Identify which cell holds the provided text, then report its [x, y] central coordinate. 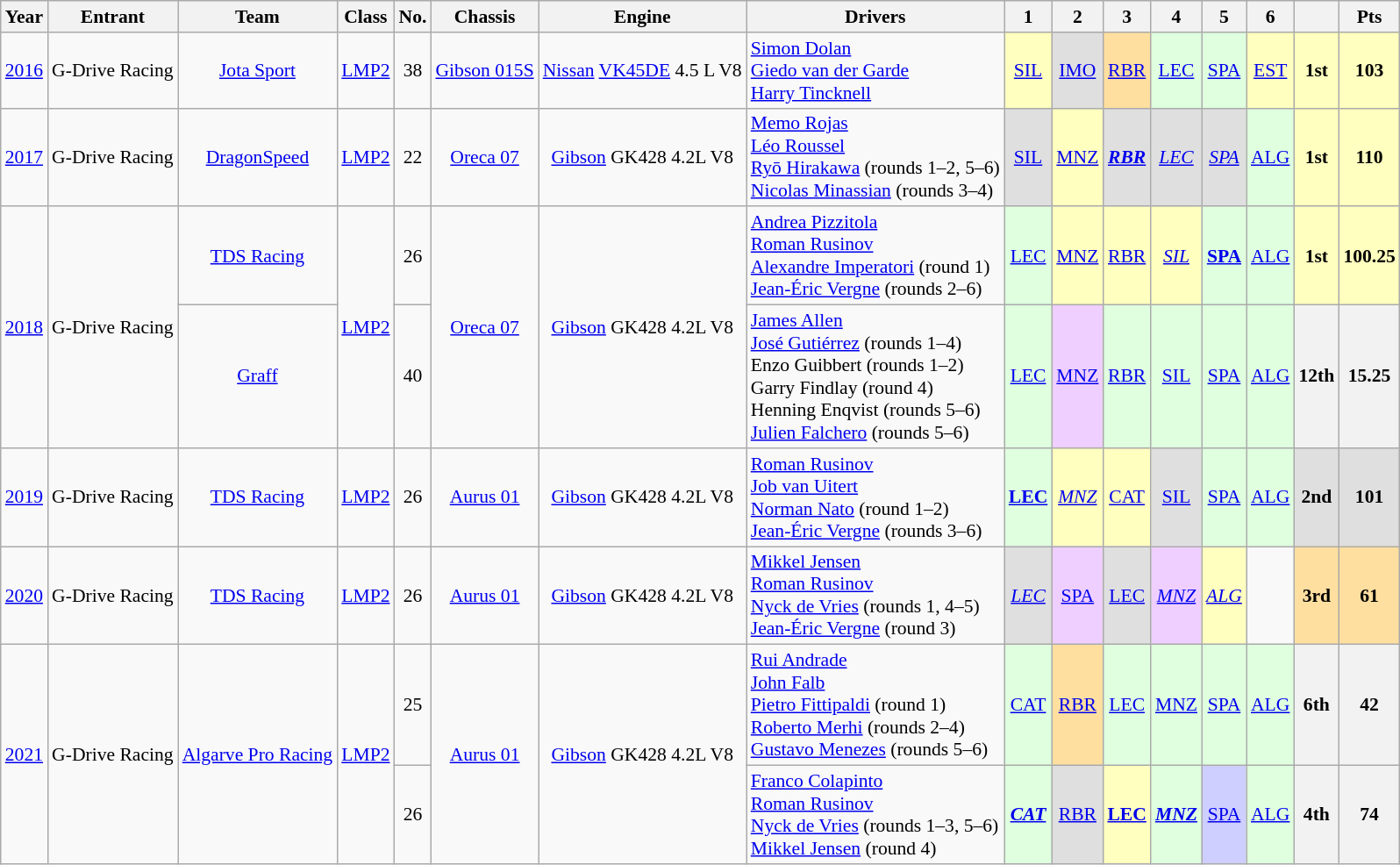
Nissan VK45DE 4.5 L V8 [642, 70]
2016 [25, 70]
1 [1028, 17]
6 [1270, 17]
74 [1368, 815]
3 [1126, 17]
Engine [642, 17]
25 [413, 705]
2nd [1316, 497]
40 [413, 377]
Franco Colapinto Roman Rusinov Nyck de Vries (rounds 1–3, 5–6) Mikkel Jensen (round 4) [875, 815]
2018 [25, 328]
2 [1077, 17]
4 [1176, 17]
101 [1368, 497]
22 [413, 157]
110 [1368, 157]
Mikkel Jensen Roman Rusinov Nyck de Vries (rounds 1, 4–5) Jean-Éric Vergne (round 3) [875, 596]
Rui Andrade John Falb Pietro Fittipaldi (round 1) Roberto Merhi (rounds 2–4) Gustavo Menezes (rounds 5–6) [875, 705]
42 [1368, 705]
Simon Dolan Giedo van der Garde Harry Tincknell [875, 70]
IMO [1077, 70]
3rd [1316, 596]
Memo Rojas Léo Roussel Ryō Hirakawa (rounds 1–2, 5–6) Nicolas Minassian (rounds 3–4) [875, 157]
No. [413, 17]
6th [1316, 705]
15.25 [1368, 377]
Andrea Pizzitola Roman Rusinov Alexandre Imperatori (round 1) Jean-Éric Vergne (rounds 2–6) [875, 256]
2017 [25, 157]
Jota Sport [258, 70]
38 [413, 70]
DragonSpeed [258, 157]
12th [1316, 377]
2021 [25, 754]
EST [1270, 70]
Pts [1368, 17]
Class [365, 17]
Algarve Pro Racing [258, 754]
103 [1368, 70]
5 [1225, 17]
2019 [25, 497]
Chassis [484, 17]
2020 [25, 596]
Drivers [875, 17]
James Allen José Gutiérrez (rounds 1–4) Enzo Guibbert (rounds 1–2) Garry Findlay (round 4) Henning Enqvist (rounds 5–6) Julien Falchero (rounds 5–6) [875, 377]
Team [258, 17]
Roman Rusinov Job van Uitert Norman Nato (round 1–2) Jean-Éric Vergne (rounds 3–6) [875, 497]
Entrant [112, 17]
100.25 [1368, 256]
Gibson 015S [484, 70]
61 [1368, 596]
Graff [258, 377]
4th [1316, 815]
Year [25, 17]
